From the cell containing the given text, extract its center point as (x, y) coordinate. 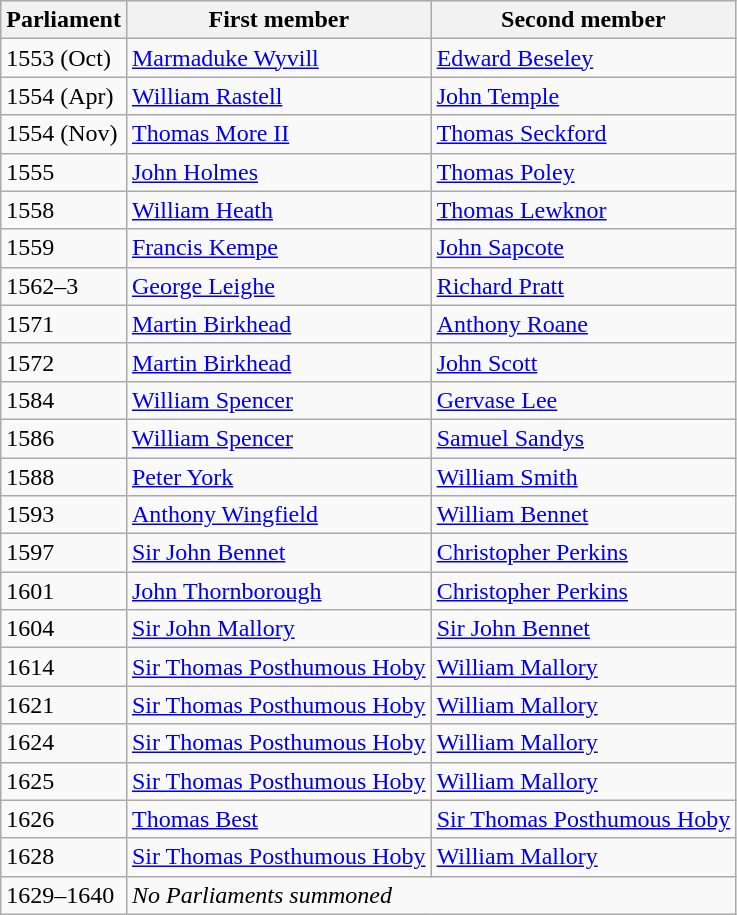
Thomas Lewknor (584, 210)
Peter York (278, 477)
William Smith (584, 477)
Gervase Lee (584, 400)
1597 (64, 553)
1604 (64, 629)
1621 (64, 705)
1559 (64, 248)
1554 (Apr) (64, 96)
1626 (64, 819)
Marmaduke Wyvill (278, 58)
Anthony Wingfield (278, 515)
John Temple (584, 96)
1554 (Nov) (64, 134)
Edward Beseley (584, 58)
Francis Kempe (278, 248)
Thomas Best (278, 819)
1624 (64, 743)
Second member (584, 20)
1588 (64, 477)
George Leighe (278, 286)
1584 (64, 400)
Samuel Sandys (584, 438)
1586 (64, 438)
1593 (64, 515)
1572 (64, 362)
Parliament (64, 20)
Anthony Roane (584, 324)
1629–1640 (64, 895)
William Heath (278, 210)
Thomas Poley (584, 172)
1614 (64, 667)
First member (278, 20)
John Holmes (278, 172)
William Bennet (584, 515)
1625 (64, 781)
1628 (64, 857)
John Sapcote (584, 248)
1601 (64, 591)
Thomas More II (278, 134)
Richard Pratt (584, 286)
1571 (64, 324)
1558 (64, 210)
1555 (64, 172)
John Scott (584, 362)
1562–3 (64, 286)
No Parliaments summoned (430, 895)
John Thornborough (278, 591)
William Rastell (278, 96)
Thomas Seckford (584, 134)
1553 (Oct) (64, 58)
Sir John Mallory (278, 629)
